Extract the [x, y] coordinate from the center of the cell holding the provided text.  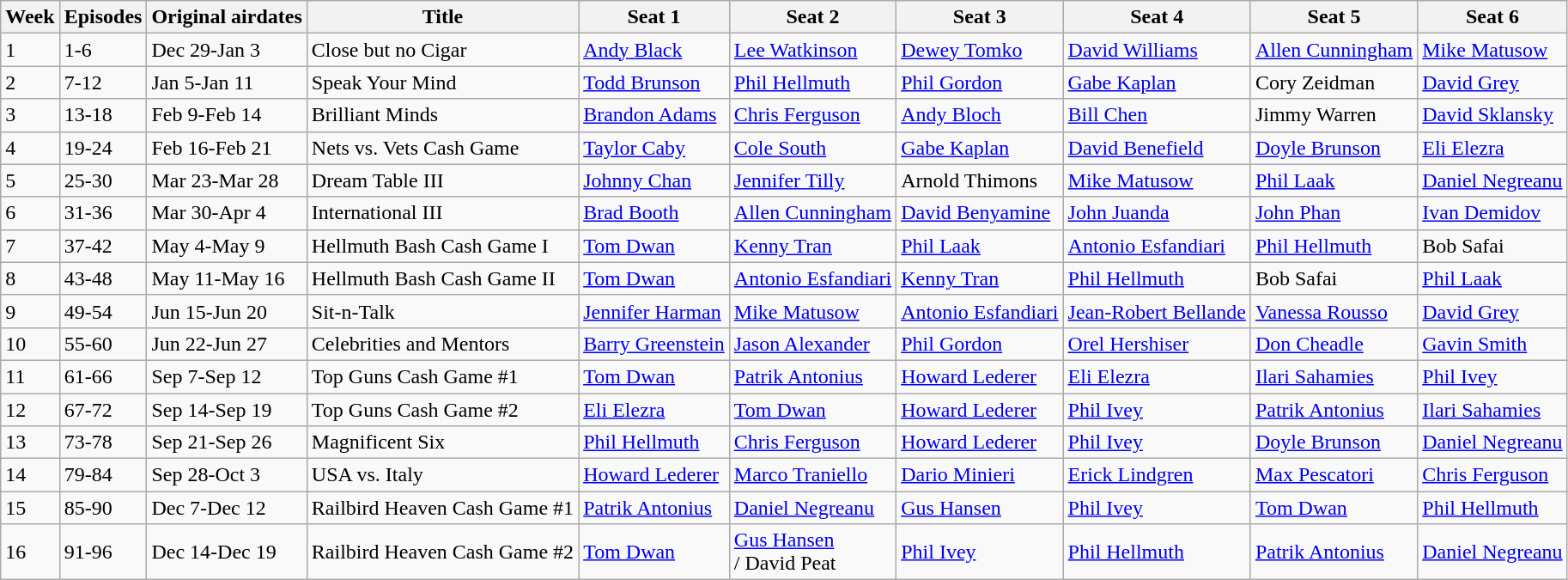
Seat 6 [1492, 17]
Andy Bloch [980, 115]
David Benyamine [980, 213]
7 [30, 246]
Brilliant Minds [442, 115]
Jennifer Tilly [812, 180]
Jason Alexander [812, 344]
73-78 [103, 443]
International III [442, 213]
3 [30, 115]
16 [30, 552]
79-84 [103, 475]
Jun 15-Jun 20 [227, 311]
Marco Traniello [812, 475]
David Benefield [1157, 148]
Close but no Cigar [442, 50]
Cory Zeidman [1334, 82]
10 [30, 344]
19-24 [103, 148]
David Williams [1157, 50]
5 [30, 180]
9 [30, 311]
31-36 [103, 213]
15 [30, 508]
Sep 7-Sep 12 [227, 376]
Ivan Demidov [1492, 213]
91-96 [103, 552]
37-42 [103, 246]
Gus Hansen/ David Peat [812, 552]
14 [30, 475]
Episodes [103, 17]
Jun 22-Jun 27 [227, 344]
4 [30, 148]
1-6 [103, 50]
Sep 28-Oct 3 [227, 475]
Hellmuth Bash Cash Game II [442, 278]
Dream Table III [442, 180]
Vanessa Rousso [1334, 311]
Erick Lindgren [1157, 475]
Top Guns Cash Game #2 [442, 410]
Celebrities and Mentors [442, 344]
Cole South [812, 148]
Jimmy Warren [1334, 115]
David Sklansky [1492, 115]
13-18 [103, 115]
Brandon Adams [654, 115]
Jennifer Harman [654, 311]
Andy Black [654, 50]
61-66 [103, 376]
12 [30, 410]
Title [442, 17]
Dec 29-Jan 3 [227, 50]
Speak Your Mind [442, 82]
2 [30, 82]
Week [30, 17]
25-30 [103, 180]
43-48 [103, 278]
Nets vs. Vets Cash Game [442, 148]
Don Cheadle [1334, 344]
Dario Minieri [980, 475]
7-12 [103, 82]
Seat 2 [812, 17]
Sep 14-Sep 19 [227, 410]
Seat 5 [1334, 17]
Railbird Heaven Cash Game #2 [442, 552]
1 [30, 50]
Brad Booth [654, 213]
USA vs. Italy [442, 475]
Gus Hansen [980, 508]
Feb 9-Feb 14 [227, 115]
Arnold Thimons [980, 180]
John Phan [1334, 213]
85-90 [103, 508]
Dec 14-Dec 19 [227, 552]
6 [30, 213]
Mar 23-Mar 28 [227, 180]
Barry Greenstein [654, 344]
8 [30, 278]
Mar 30-Apr 4 [227, 213]
49-54 [103, 311]
Jean-Robert Bellande [1157, 311]
Seat 1 [654, 17]
Lee Watkinson [812, 50]
Dewey Tomko [980, 50]
Railbird Heaven Cash Game #1 [442, 508]
Top Guns Cash Game #1 [442, 376]
Todd Brunson [654, 82]
67-72 [103, 410]
May 4-May 9 [227, 246]
Hellmuth Bash Cash Game I [442, 246]
May 11-May 16 [227, 278]
Sep 21-Sep 26 [227, 443]
Sit-n-Talk [442, 311]
55-60 [103, 344]
Original airdates [227, 17]
Max Pescatori [1334, 475]
Gavin Smith [1492, 344]
Seat 4 [1157, 17]
Taylor Caby [654, 148]
Jan 5-Jan 11 [227, 82]
Orel Hershiser [1157, 344]
13 [30, 443]
Bill Chen [1157, 115]
John Juanda [1157, 213]
Feb 16-Feb 21 [227, 148]
Seat 3 [980, 17]
11 [30, 376]
Dec 7-Dec 12 [227, 508]
Magnificent Six [442, 443]
Johnny Chan [654, 180]
